Locate the cell with the specified text and output its (X, Y) center coordinate. 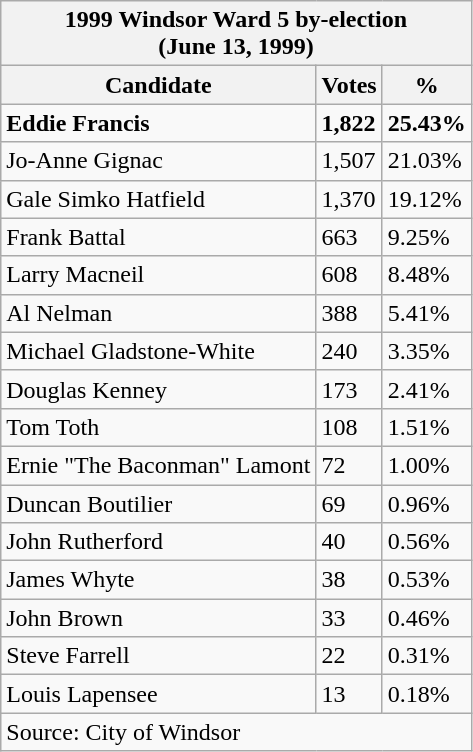
72 (349, 465)
Candidate (158, 85)
22 (349, 656)
173 (349, 389)
0.31% (426, 656)
0.46% (426, 618)
0.53% (426, 580)
Louis Lapensee (158, 694)
5.41% (426, 313)
2.41% (426, 389)
38 (349, 580)
Steve Farrell (158, 656)
Larry Macneil (158, 275)
21.03% (426, 161)
Eddie Francis (158, 123)
Douglas Kenney (158, 389)
108 (349, 427)
1,822 (349, 123)
Gale Simko Hatfield (158, 199)
Al Nelman (158, 313)
1999 Windsor Ward 5 by-election(June 13, 1999) (236, 34)
19.12% (426, 199)
40 (349, 542)
Votes (349, 85)
Tom Toth (158, 427)
Frank Battal (158, 237)
608 (349, 275)
John Rutherford (158, 542)
Ernie "The Baconman" Lamont (158, 465)
James Whyte (158, 580)
1.00% (426, 465)
Michael Gladstone-White (158, 351)
1,507 (349, 161)
69 (349, 503)
John Brown (158, 618)
Jo-Anne Gignac (158, 161)
0.18% (426, 694)
Duncan Boutilier (158, 503)
0.56% (426, 542)
0.96% (426, 503)
% (426, 85)
663 (349, 237)
Source: City of Windsor (236, 732)
25.43% (426, 123)
33 (349, 618)
1,370 (349, 199)
13 (349, 694)
240 (349, 351)
8.48% (426, 275)
388 (349, 313)
1.51% (426, 427)
3.35% (426, 351)
9.25% (426, 237)
